Provide the (x, y) coordinate of the cell's center where the given text is located.  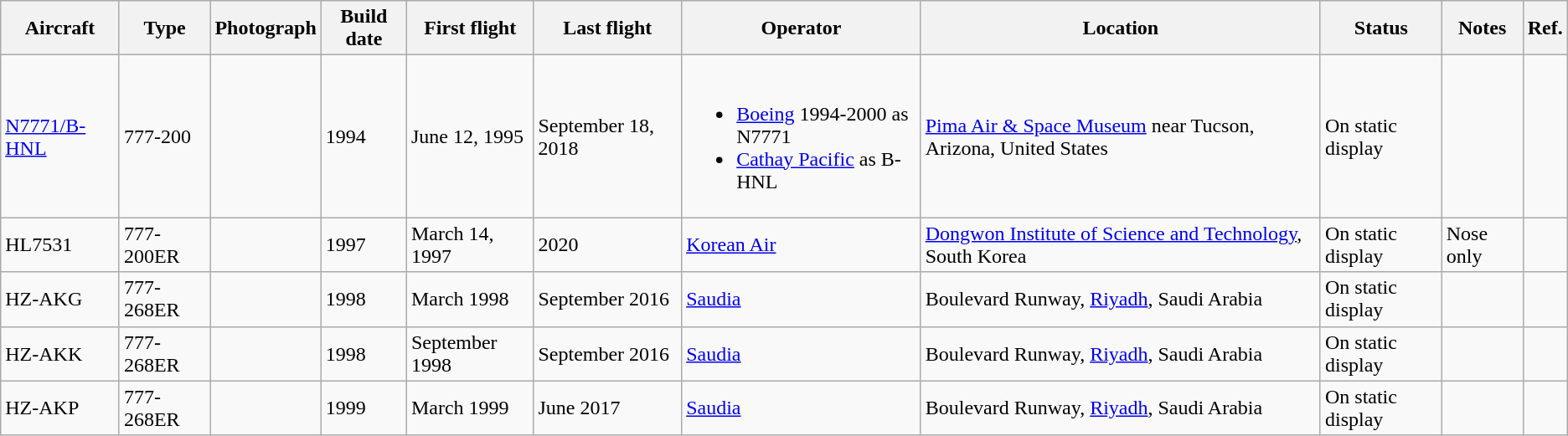
Ref. (1545, 28)
Last flight (608, 28)
777-200 (164, 136)
September 1998 (470, 353)
1997 (364, 244)
1999 (364, 408)
Photograph (266, 28)
Location (1121, 28)
Build date (364, 28)
First flight (470, 28)
2020 (608, 244)
Boeing 1994-2000 as N7771Cathay Pacific as B-HNL (802, 136)
N7771/B-HNL (60, 136)
777-200ER (164, 244)
Notes (1483, 28)
HZ-AKP (60, 408)
1994 (364, 136)
Korean Air (802, 244)
Dongwon Institute of Science and Technology, South Korea (1121, 244)
Status (1380, 28)
June 2017 (608, 408)
March 14, 1997 (470, 244)
HL7531 (60, 244)
HZ-AKK (60, 353)
March 1999 (470, 408)
Nose only (1483, 244)
Pima Air & Space Museum near Tucson, Arizona, United States (1121, 136)
Type (164, 28)
Aircraft (60, 28)
HZ-AKG (60, 300)
March 1998 (470, 300)
September 18, 2018 (608, 136)
June 12, 1995 (470, 136)
Operator (802, 28)
